From the cell containing the given text, extract its center point as [X, Y] coordinate. 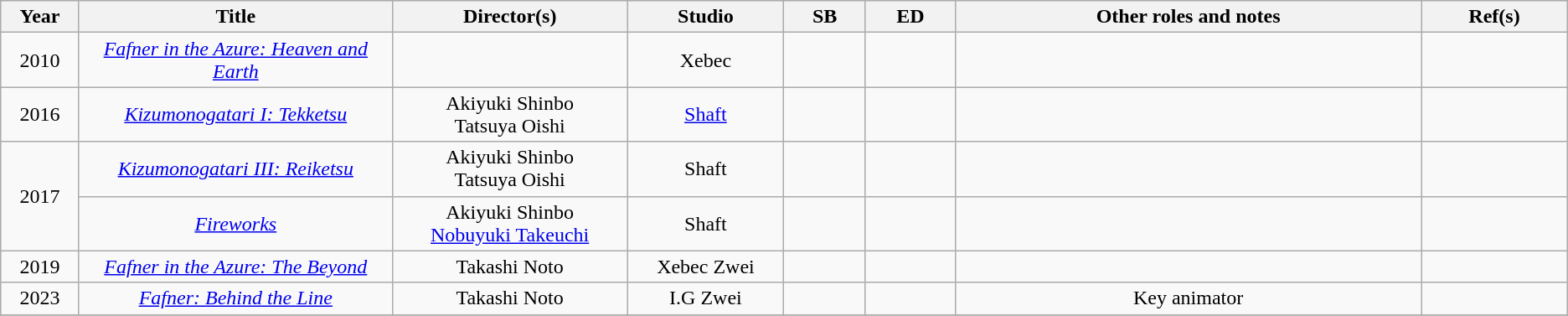
Other roles and notes [1188, 17]
2017 [40, 196]
Fafner in the Azure: The Beyond [235, 267]
Fafner in the Azure: Heaven and Earth [235, 60]
Kizumonogatari III: Reiketsu [235, 169]
Title [235, 17]
2023 [40, 298]
Fireworks [235, 223]
SB [824, 17]
2019 [40, 267]
2010 [40, 60]
Year [40, 17]
Fafner: Behind the Line [235, 298]
Akiyuki Shinbo Nobuyuki Takeuchi [509, 223]
2016 [40, 114]
Xebec [705, 60]
ED [910, 17]
Xebec Zwei [705, 267]
Ref(s) [1494, 17]
I.G Zwei [705, 298]
Key animator [1188, 298]
Studio [705, 17]
Director(s) [509, 17]
Kizumonogatari I: Tekketsu [235, 114]
